Return the [X, Y] coordinate for the center point of the cell that contains the specified text.  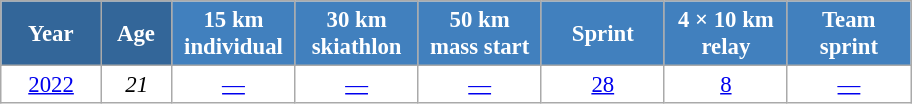
30 km skiathlon [356, 34]
Year [52, 34]
Team sprint [848, 34]
28 [602, 85]
4 × 10 km relay [726, 34]
15 km individual [234, 34]
Sprint [602, 34]
21 [136, 85]
2022 [52, 85]
Age [136, 34]
8 [726, 85]
50 km mass start [480, 34]
